Extract the [X, Y] coordinate from the center of the cell holding the provided text.  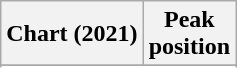
Peakposition [189, 34]
Chart (2021) [72, 34]
